Output the (X, Y) coordinate of the center of the cell containing the given text.  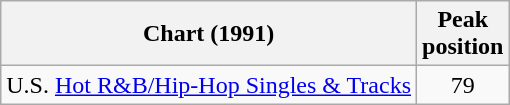
Peakposition (463, 34)
Chart (1991) (209, 34)
79 (463, 85)
U.S. Hot R&B/Hip-Hop Singles & Tracks (209, 85)
